Search for the cell housing the specified text and yield its (x, y) center coordinate. 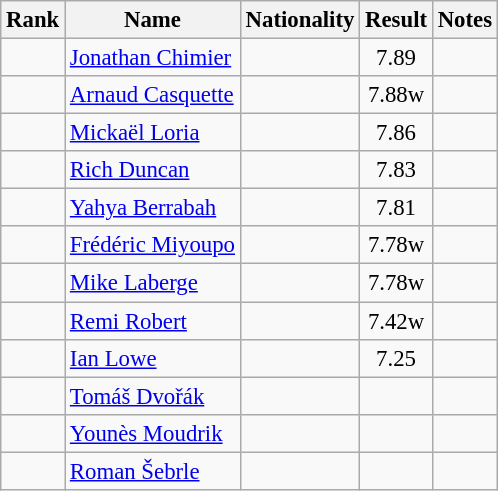
Rich Duncan (153, 170)
Roman Šebrle (153, 471)
Jonathan Chimier (153, 58)
Frédéric Miyoupo (153, 245)
Name (153, 20)
Rank (33, 20)
7.83 (396, 170)
Nationality (300, 20)
7.81 (396, 208)
Tomáš Dvořák (153, 396)
Ian Lowe (153, 358)
Notes (464, 20)
7.86 (396, 133)
7.42w (396, 321)
Result (396, 20)
Yahya Berrabah (153, 208)
7.25 (396, 358)
Younès Moudrik (153, 433)
7.89 (396, 58)
Mike Laberge (153, 283)
Arnaud Casquette (153, 95)
7.88w (396, 95)
Mickaël Loria (153, 133)
Remi Robert (153, 321)
